Pinpoint the cell where the given text exists, returning its [X, Y] midpoint coordinate. 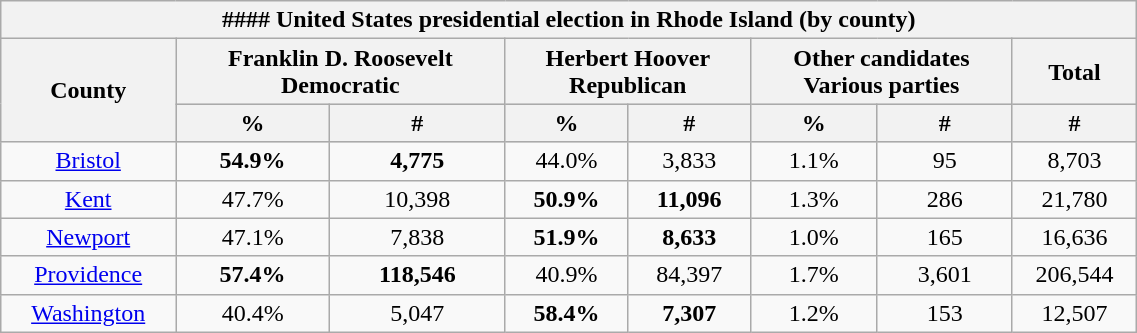
3,601 [944, 275]
1.7% [814, 275]
Total [1074, 72]
1.2% [814, 313]
286 [944, 199]
12,507 [1074, 313]
47.1% [253, 237]
153 [944, 313]
1.0% [814, 237]
County [88, 90]
Other candidatesVarious parties [882, 72]
1.3% [814, 199]
50.9% [566, 199]
84,397 [690, 275]
165 [944, 237]
40.4% [253, 313]
Herbert HooverRepublican [628, 72]
206,544 [1074, 275]
10,398 [418, 199]
95 [944, 161]
#### United States presidential election in Rhode Island (by county) [569, 20]
47.7% [253, 199]
51.9% [566, 237]
Washington [88, 313]
7,838 [418, 237]
3,833 [690, 161]
40.9% [566, 275]
57.4% [253, 275]
8,703 [1074, 161]
Bristol [88, 161]
11,096 [690, 199]
Providence [88, 275]
8,633 [690, 237]
44.0% [566, 161]
Kent [88, 199]
54.9% [253, 161]
1.1% [814, 161]
21,780 [1074, 199]
5,047 [418, 313]
4,775 [418, 161]
7,307 [690, 313]
Franklin D. RooseveltDemocratic [340, 72]
Newport [88, 237]
118,546 [418, 275]
16,636 [1074, 237]
58.4% [566, 313]
